Determine the (x, y) coordinate at the center of the cell enclosing the given text.  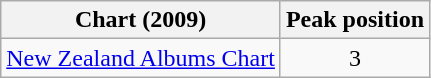
Peak position (354, 20)
New Zealand Albums Chart (141, 58)
Chart (2009) (141, 20)
3 (354, 58)
